Find where the given text appears and provide that cell's center as [X, Y] coordinate. 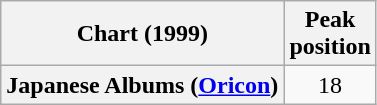
Chart (1999) [142, 34]
Japanese Albums (Oricon) [142, 85]
Peak position [330, 34]
18 [330, 85]
